Detect which cell encompasses the target text, then output its (x, y) center coordinate. 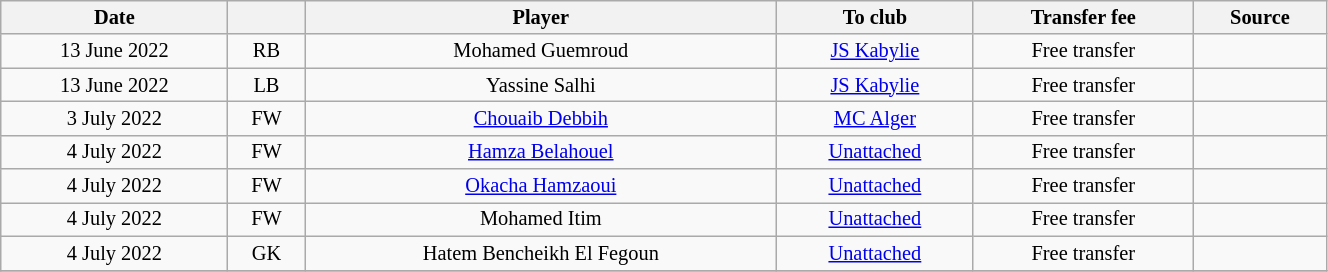
GK (266, 253)
LB (266, 85)
Source (1260, 17)
Chouaib Debbih (541, 118)
Player (541, 17)
Okacha Hamzaoui (541, 186)
RB (266, 51)
Mohamed Guemroud (541, 51)
Hamza Belahouel (541, 152)
Date (114, 17)
Yassine Salhi (541, 85)
To club (876, 17)
Transfer fee (1083, 17)
MC Alger (876, 118)
3 July 2022 (114, 118)
Mohamed Itim (541, 219)
Hatem Bencheikh El Fegoun (541, 253)
